Extract the [x, y] coordinate from the center of the cell holding the provided text.  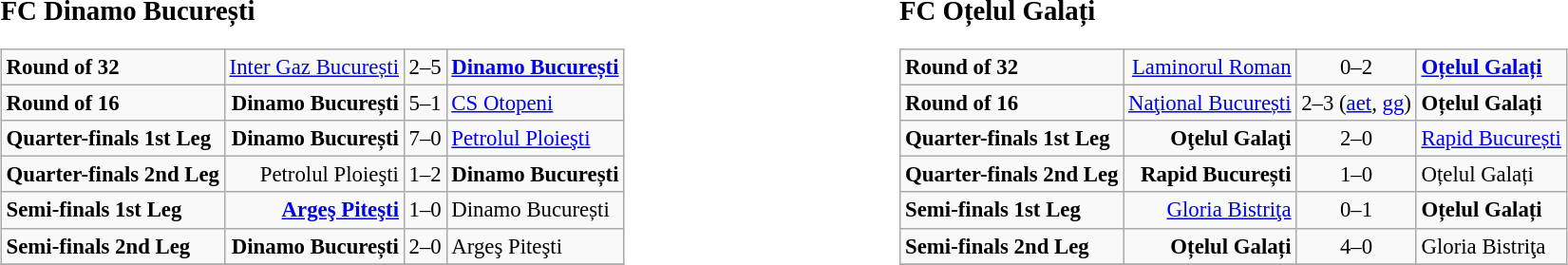
5–1 [425, 104]
0–1 [1356, 210]
Laminorul Roman [1210, 67]
Inter Gaz București [313, 67]
4–0 [1356, 246]
Oţelul Galaţi [1210, 139]
1–2 [425, 175]
CS Otopeni [536, 104]
2–5 [425, 67]
0–2 [1356, 67]
2–3 (aet, gg) [1356, 104]
7–0 [425, 139]
Naţional București [1210, 104]
